Capture the cell that displays the provided text and extract its (x, y) central coordinate. 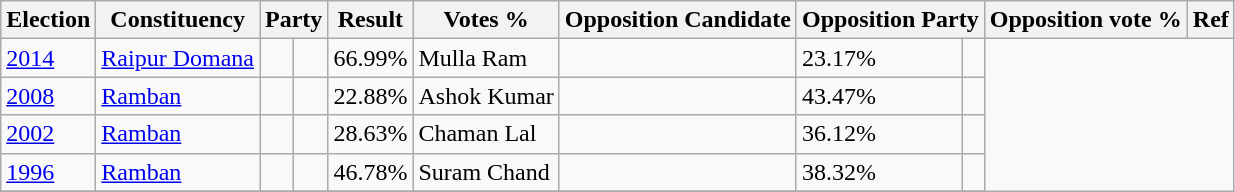
46.78% (370, 172)
22.88% (370, 96)
Opposition Candidate (678, 20)
1996 (48, 172)
38.32% (879, 172)
Constituency (178, 20)
Result (370, 20)
43.47% (879, 96)
Suram Chand (486, 172)
2008 (48, 96)
Ashok Kumar (486, 96)
Ref (1210, 20)
Opposition vote % (1086, 20)
23.17% (879, 58)
Opposition Party (890, 20)
Mulla Ram (486, 58)
Chaman Lal (486, 134)
Votes % (486, 20)
Raipur Domana (178, 58)
36.12% (879, 134)
28.63% (370, 134)
2014 (48, 58)
2002 (48, 134)
66.99% (370, 58)
Party (294, 20)
Election (48, 20)
